Return [X, Y] of the center of cell containing provided text 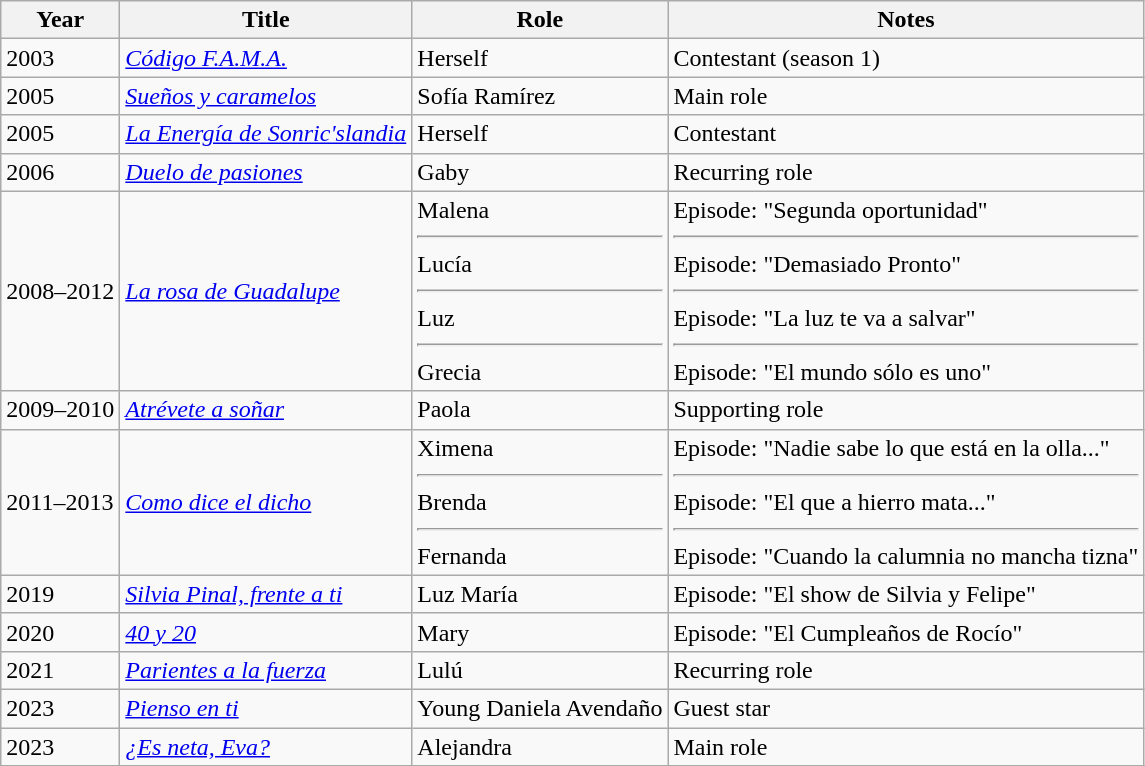
Sofía Ramírez [540, 96]
2006 [60, 172]
Mary [540, 632]
2019 [60, 594]
Young Daniela Avendaño [540, 708]
Episode: "Segunda oportunidad"Episode: "Demasiado Pronto"Episode: "La luz te va a salvar"Episode: "El mundo sólo es uno" [906, 291]
2021 [60, 670]
Contestant [906, 134]
Como dice el dicho [266, 502]
Sueños y caramelos [266, 96]
2008–2012 [60, 291]
Paola [540, 410]
Episode: "Nadie sabe lo que está en la olla..."Episode: "El que a hierro mata..."Episode: "Cuando la calumnia no mancha tizna" [906, 502]
La rosa de Guadalupe [266, 291]
Role [540, 20]
Atrévete a soñar [266, 410]
XimenaBrendaFernanda [540, 502]
Luz María [540, 594]
Title [266, 20]
Gaby [540, 172]
2003 [60, 58]
2020 [60, 632]
MalenaLucíaLuzGrecia [540, 291]
Contestant (season 1) [906, 58]
Código F.A.M.A. [266, 58]
La Energía de Sonric'slandia [266, 134]
¿Es neta, Eva? [266, 747]
Parientes a la fuerza [266, 670]
Episode: "El show de Silvia y Felipe" [906, 594]
2009–2010 [60, 410]
Silvia Pinal, frente a ti [266, 594]
Alejandra [540, 747]
Episode: "El Cumpleaños de Rocío" [906, 632]
Guest star [906, 708]
Notes [906, 20]
Duelo de pasiones [266, 172]
Year [60, 20]
Pienso en ti [266, 708]
Supporting role [906, 410]
40 y 20 [266, 632]
Lulú [540, 670]
2011–2013 [60, 502]
